Find where the given text appears and provide that cell's center as [x, y] coordinate. 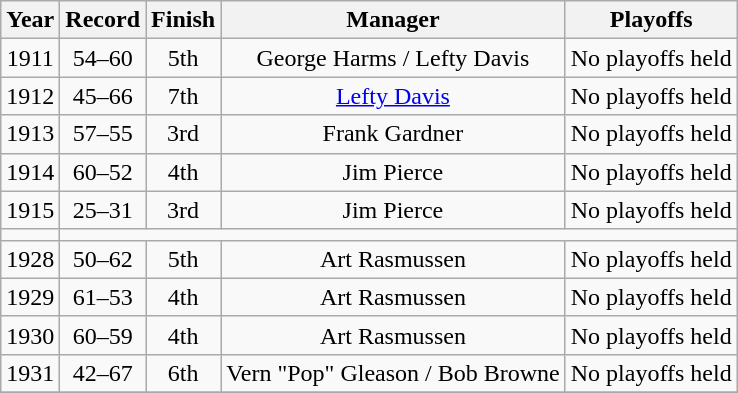
61–53 [103, 297]
1913 [30, 134]
Frank Gardner [394, 134]
6th [184, 373]
Record [103, 20]
George Harms / Lefty Davis [394, 58]
Year [30, 20]
60–52 [103, 172]
1911 [30, 58]
60–59 [103, 335]
Manager [394, 20]
57–55 [103, 134]
1928 [30, 259]
1914 [30, 172]
45–66 [103, 96]
1930 [30, 335]
54–60 [103, 58]
42–67 [103, 373]
Lefty Davis [394, 96]
1929 [30, 297]
7th [184, 96]
1912 [30, 96]
Playoffs [651, 20]
1931 [30, 373]
1915 [30, 210]
50–62 [103, 259]
Vern "Pop" Gleason / Bob Browne [394, 373]
Finish [184, 20]
25–31 [103, 210]
